Find where the given text appears and provide that cell's center as [X, Y] coordinate. 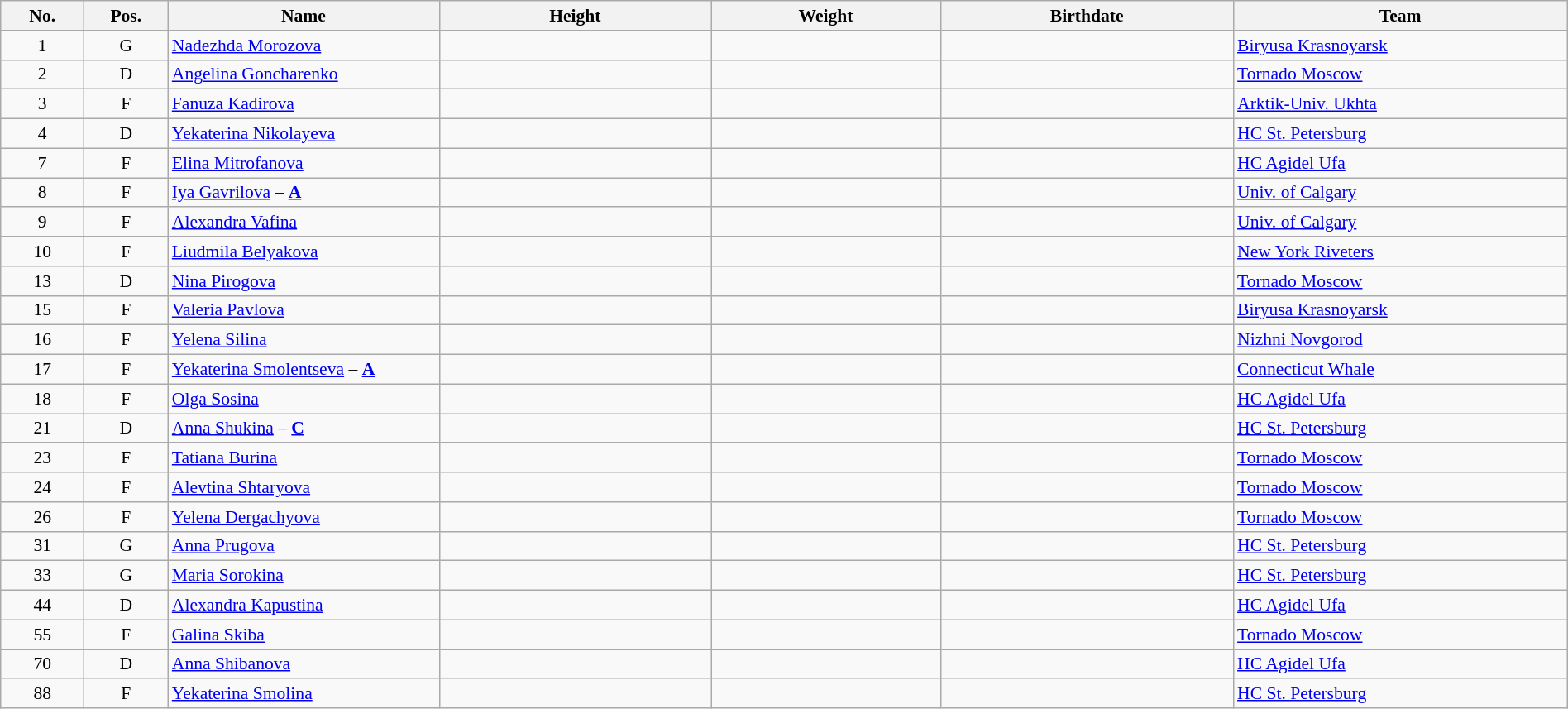
33 [43, 576]
Tatiana Burina [304, 458]
Yekaterina Smolina [304, 694]
Valeria Pavlova [304, 310]
2 [43, 74]
Anna Shibanova [304, 664]
Weight [826, 16]
8 [43, 193]
Birthdate [1087, 16]
Pos. [126, 16]
Angelina Goncharenko [304, 74]
Galina Skiba [304, 635]
13 [43, 281]
Height [575, 16]
Yelena Silina [304, 340]
Arktik-Univ. Ukhta [1400, 104]
55 [43, 635]
44 [43, 606]
Nina Pirogova [304, 281]
Name [304, 16]
10 [43, 252]
15 [43, 310]
Yelena Dergachyova [304, 517]
70 [43, 664]
Anna Prugova [304, 546]
Olga Sosina [304, 399]
31 [43, 546]
Team [1400, 16]
1 [43, 46]
Yekaterina Nikolayeva [304, 134]
Alevtina Shtaryova [304, 487]
Iya Gavrilova – A [304, 193]
Yekaterina Smolentseva – A [304, 370]
Fanuza Kadirova [304, 104]
Nizhni Novgorod [1400, 340]
Anna Shukina – C [304, 429]
Elina Mitrofanova [304, 163]
23 [43, 458]
26 [43, 517]
16 [43, 340]
7 [43, 163]
Liudmila Belyakova [304, 252]
No. [43, 16]
Alexandra Kapustina [304, 606]
Maria Sorokina [304, 576]
New York Riveters [1400, 252]
24 [43, 487]
88 [43, 694]
21 [43, 429]
9 [43, 223]
Nadezhda Morozova [304, 46]
4 [43, 134]
Connecticut Whale [1400, 370]
17 [43, 370]
3 [43, 104]
18 [43, 399]
Alexandra Vafina [304, 223]
